Detect which cell encompasses the target text, then output its (X, Y) center coordinate. 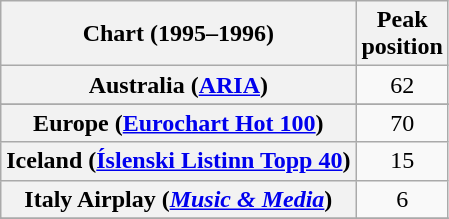
62 (402, 85)
Australia (ARIA) (178, 85)
Italy Airplay (Music & Media) (178, 199)
Peakposition (402, 34)
6 (402, 199)
Europe (Eurochart Hot 100) (178, 123)
15 (402, 161)
Iceland (Íslenski Listinn Topp 40) (178, 161)
Chart (1995–1996) (178, 34)
70 (402, 123)
